From the cell containing the given text, extract its center point as [x, y] coordinate. 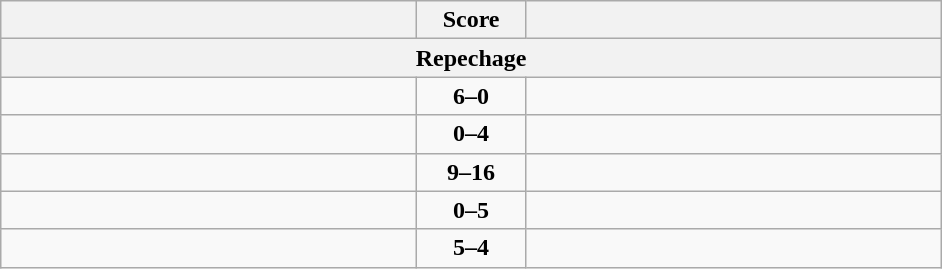
Repechage [472, 58]
0–5 [472, 210]
6–0 [472, 96]
0–4 [472, 134]
9–16 [472, 172]
5–4 [472, 248]
Score [472, 20]
